Return the [X, Y] coordinate for the center point of the cell that contains the specified text.  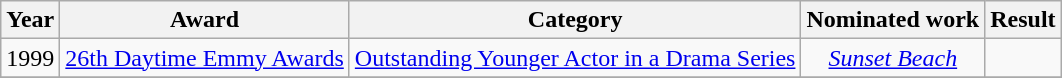
Category [575, 20]
1999 [30, 58]
Result [1023, 20]
Sunset Beach [893, 58]
Year [30, 20]
26th Daytime Emmy Awards [205, 58]
Award [205, 20]
Nominated work [893, 20]
Outstanding Younger Actor in a Drama Series [575, 58]
